Extract the [x, y] coordinate from the center of the cell holding the provided text.  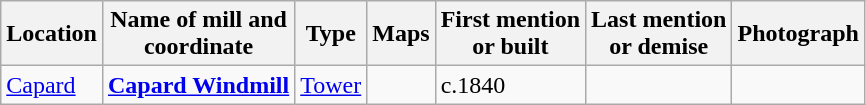
Type [331, 34]
Name of mill andcoordinate [198, 34]
Maps [401, 34]
Photograph [798, 34]
Tower [331, 85]
First mentionor built [510, 34]
Location [52, 34]
Last mention or demise [659, 34]
Capard [52, 85]
c.1840 [510, 85]
Capard Windmill [198, 85]
